Return the (X, Y) coordinate for the center point of the cell that contains the specified text.  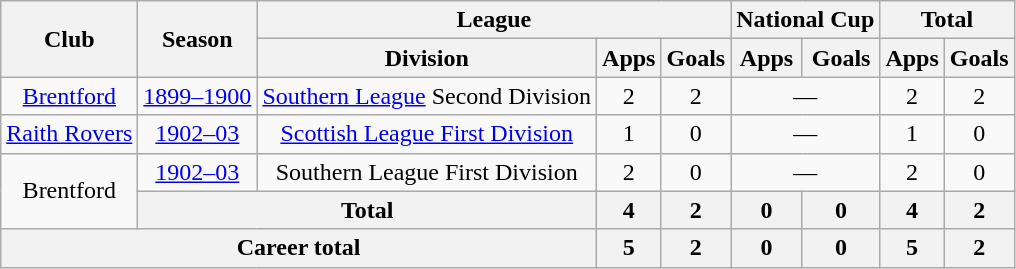
Scottish League First Division (427, 134)
Club (70, 39)
Career total (299, 248)
Season (198, 39)
National Cup (806, 20)
Raith Rovers (70, 134)
Southern League First Division (427, 172)
1899–1900 (198, 96)
League (494, 20)
Southern League Second Division (427, 96)
Division (427, 58)
